Capture the cell that displays the provided text and extract its (X, Y) central coordinate. 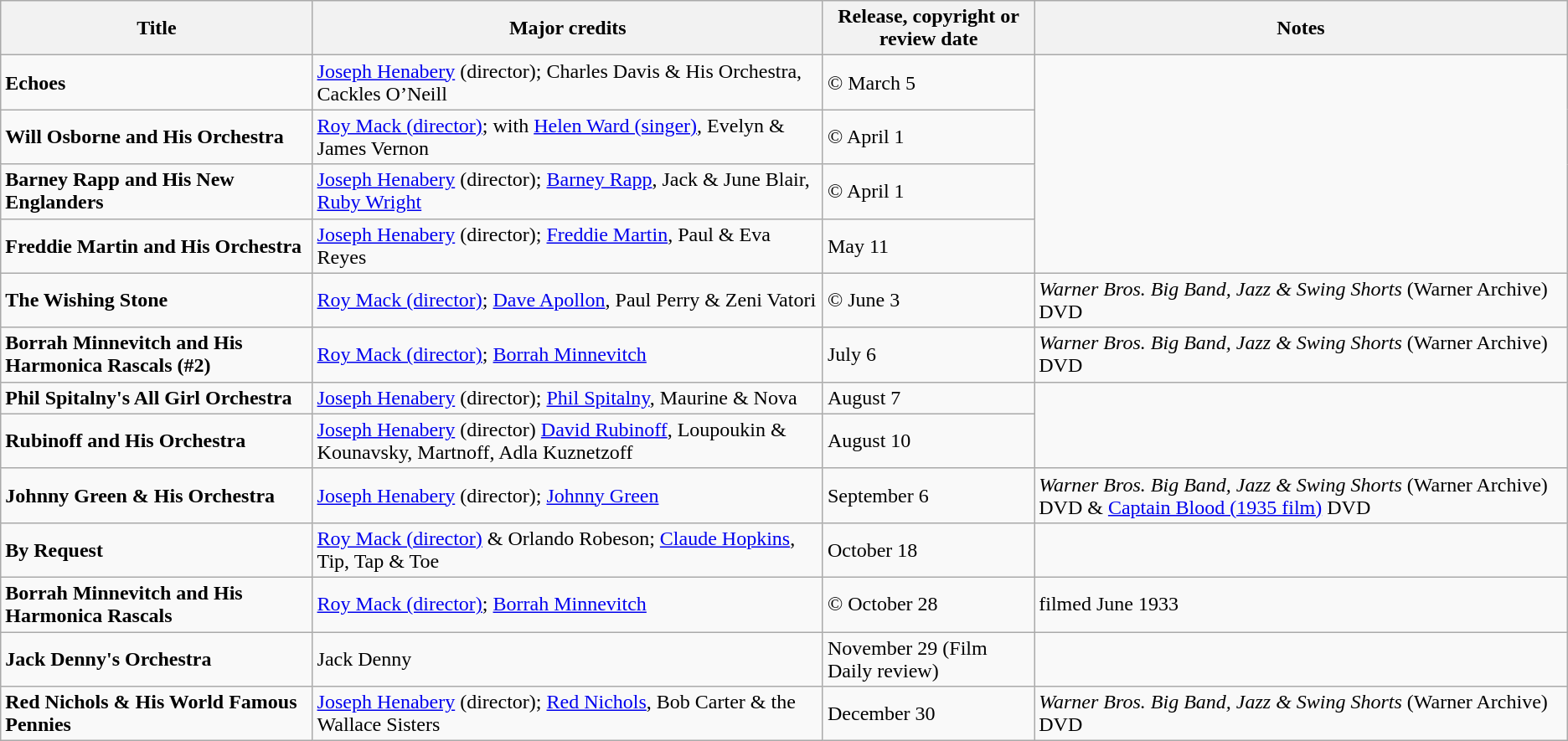
Warner Bros. Big Band, Jazz & Swing Shorts (Warner Archive) DVD & Captain Blood (1935 film) DVD (1302, 496)
May 11 (928, 246)
Joseph Henabery (director); Barney Rapp, Jack & June Blair, Ruby Wright (568, 191)
Rubinoff and His Orchestra (157, 440)
August 7 (928, 398)
Joseph Henabery (director); Charles Davis & His Orchestra, Cackles O’Neill (568, 82)
Release, copyright or review date (928, 28)
Joseph Henabery (director); Johnny Green (568, 496)
Will Osborne and His Orchestra (157, 137)
Freddie Martin and His Orchestra (157, 246)
November 29 (Film Daily review) (928, 658)
Johnny Green & His Orchestra (157, 496)
By Request (157, 549)
© June 3 (928, 300)
Barney Rapp and His New Englanders (157, 191)
Jack Denny's Orchestra (157, 658)
Roy Mack (director); with Helen Ward (singer), Evelyn & James Vernon (568, 137)
Red Nichols & His World Famous Pennies (157, 713)
July 6 (928, 355)
The Wishing Stone (157, 300)
Title (157, 28)
Joseph Henabery (director); Red Nichols, Bob Carter & the Wallace Sisters (568, 713)
Phil Spitalny's All Girl Orchestra (157, 398)
Joseph Henabery (director); Phil Spitalny, Maurine & Nova (568, 398)
© October 28 (928, 605)
Borrah Minnevitch and His Harmonica Rascals (#2) (157, 355)
Joseph Henabery (director); Freddie Martin, Paul & Eva Reyes (568, 246)
October 18 (928, 549)
December 30 (928, 713)
September 6 (928, 496)
filmed June 1933 (1302, 605)
August 10 (928, 440)
Major credits (568, 28)
Jack Denny (568, 658)
© March 5 (928, 82)
Roy Mack (director) & Orlando Robeson; Claude Hopkins, Tip, Tap & Toe (568, 549)
Roy Mack (director); Dave Apollon, Paul Perry & Zeni Vatori (568, 300)
Borrah Minnevitch and His Harmonica Rascals (157, 605)
Notes (1302, 28)
Echoes (157, 82)
Joseph Henabery (director) David Rubinoff, Loupoukin & Kounavsky, Martnoff, Adla Kuznetzoff (568, 440)
